From the cell containing the given text, extract its center point as (X, Y) coordinate. 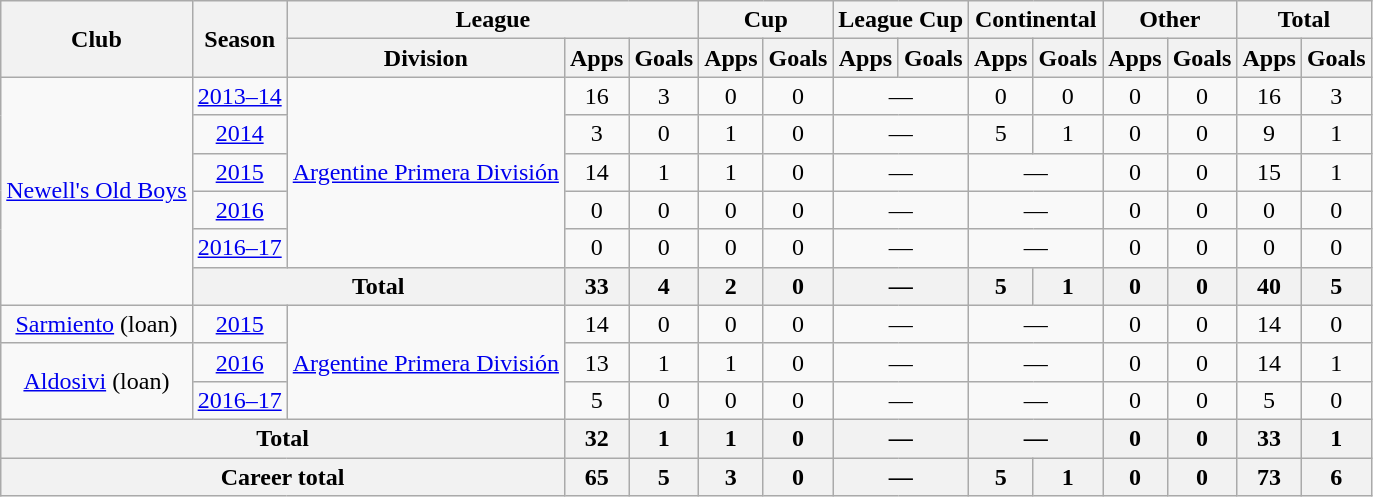
League Cup (901, 20)
Aldosivi (loan) (96, 381)
Club (96, 39)
15 (1269, 172)
Division (426, 58)
40 (1269, 286)
Career total (283, 477)
32 (596, 438)
Other (1170, 20)
4 (664, 286)
Continental (1036, 20)
2 (731, 286)
2013–14 (240, 96)
Newell's Old Boys (96, 191)
2014 (240, 134)
Sarmiento (loan) (96, 324)
Season (240, 39)
Cup (766, 20)
6 (1336, 477)
73 (1269, 477)
65 (596, 477)
League (492, 20)
13 (596, 362)
9 (1269, 134)
